Output the [x, y] coordinate of the center of the cell containing the given text.  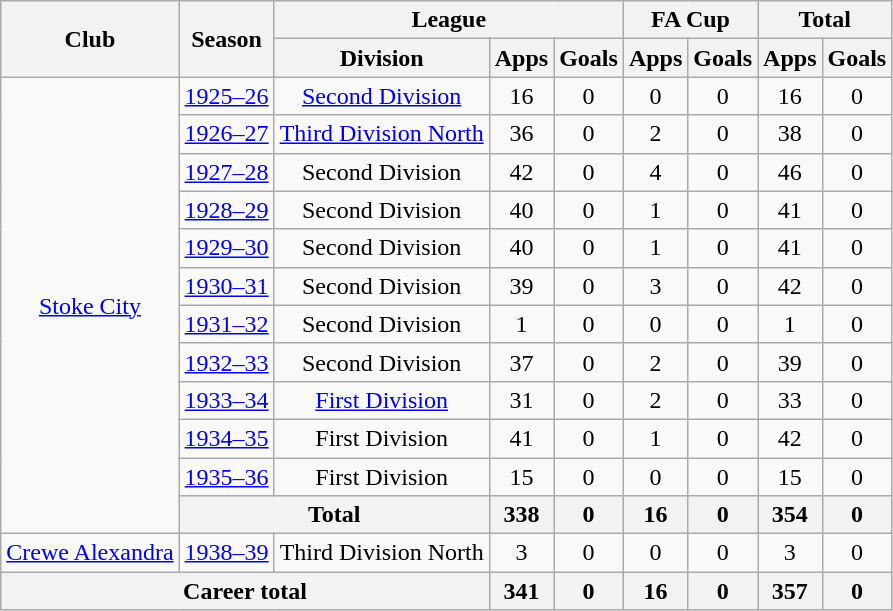
Crewe Alexandra [90, 553]
1938–39 [226, 553]
Stoke City [90, 306]
League [448, 20]
1930–31 [226, 286]
1928–29 [226, 210]
357 [790, 591]
Season [226, 39]
38 [790, 134]
Career total [245, 591]
1927–28 [226, 172]
36 [521, 134]
Club [90, 39]
354 [790, 515]
1929–30 [226, 248]
1926–27 [226, 134]
46 [790, 172]
4 [655, 172]
1932–33 [226, 362]
1935–36 [226, 477]
338 [521, 515]
33 [790, 400]
1925–26 [226, 96]
37 [521, 362]
FA Cup [690, 20]
31 [521, 400]
1931–32 [226, 324]
Division [382, 58]
1933–34 [226, 400]
341 [521, 591]
1934–35 [226, 438]
